Locate the cell with the specified text and output its (x, y) center coordinate. 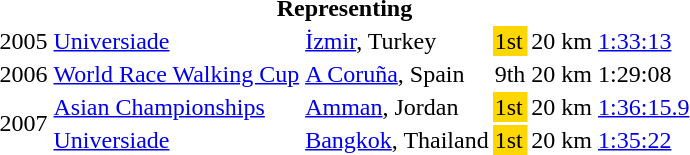
A Coruña, Spain (398, 74)
9th (510, 74)
Bangkok, Thailand (398, 140)
Asian Championships (176, 107)
World Race Walking Cup (176, 74)
İzmir, Turkey (398, 41)
Amman, Jordan (398, 107)
